Output the [X, Y] coordinate of the center of the cell containing the given text.  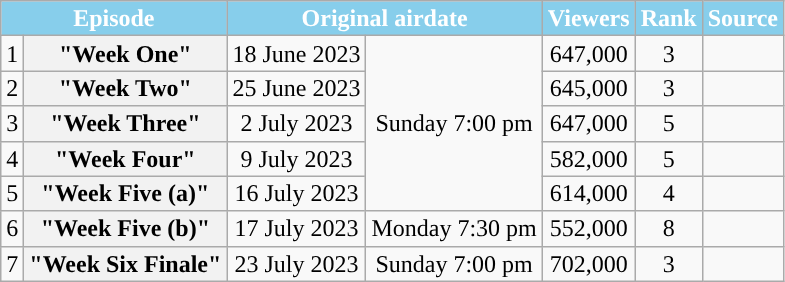
2 [12, 88]
Episode [114, 18]
"Week Two" [126, 88]
"Week Six Finale" [126, 264]
Rank [668, 18]
23 July 2023 [296, 264]
1 [12, 54]
"Week Three" [126, 124]
18 June 2023 [296, 54]
Viewers [588, 18]
8 [668, 228]
Monday 7:30 pm [454, 228]
582,000 [588, 158]
552,000 [588, 228]
"Week Four" [126, 158]
"Week One" [126, 54]
614,000 [588, 194]
Source [742, 18]
7 [12, 264]
702,000 [588, 264]
9 July 2023 [296, 158]
25 June 2023 [296, 88]
"Week Five (a)" [126, 194]
16 July 2023 [296, 194]
"Week Five (b)" [126, 228]
2 July 2023 [296, 124]
645,000 [588, 88]
17 July 2023 [296, 228]
Original airdate [384, 18]
6 [12, 228]
